Extract the [x, y] coordinate from the center of the cell holding the provided text.  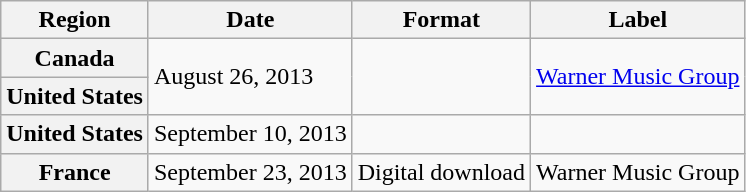
Region [75, 20]
September 10, 2013 [250, 134]
August 26, 2013 [250, 77]
Digital download [441, 172]
Canada [75, 58]
Date [250, 20]
France [75, 172]
September 23, 2013 [250, 172]
Label [638, 20]
Format [441, 20]
